Identify which cell holds the provided text, then report its [x, y] central coordinate. 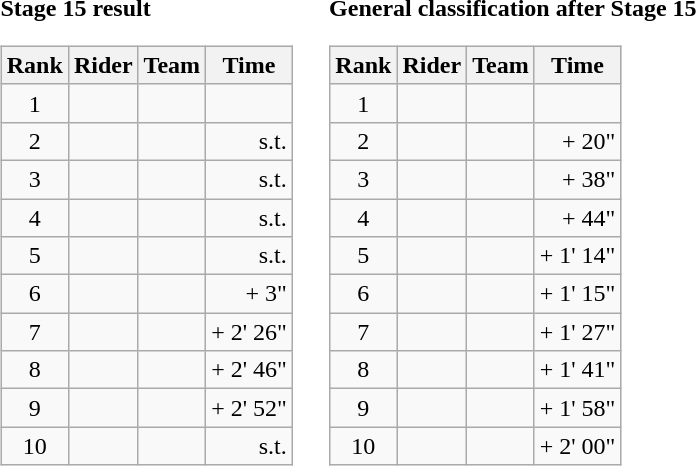
+ 2' 52" [250, 408]
+ 38" [578, 179]
+ 3" [250, 294]
+ 20" [578, 141]
+ 1' 58" [578, 408]
+ 1' 14" [578, 256]
+ 44" [578, 217]
+ 2' 26" [250, 332]
+ 1' 41" [578, 370]
+ 1' 15" [578, 294]
+ 1' 27" [578, 332]
+ 2' 46" [250, 370]
+ 2' 00" [578, 446]
